Return (x, y) of the center of cell containing provided text 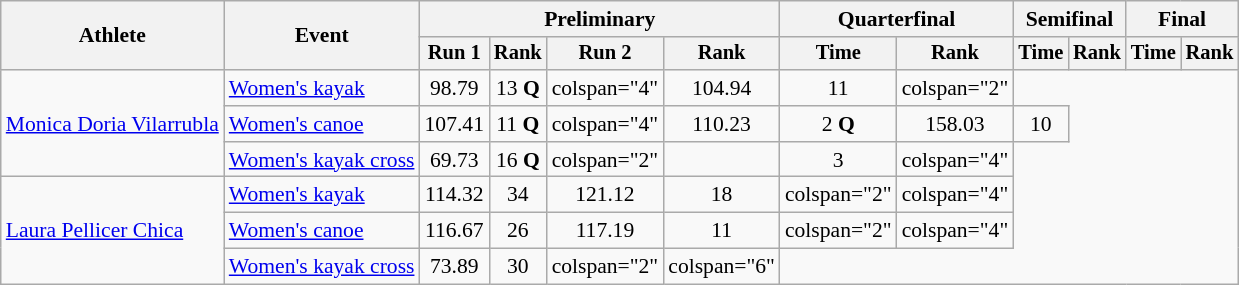
Preliminary (600, 19)
158.03 (956, 124)
3 (838, 160)
107.41 (454, 124)
Run 2 (606, 54)
26 (518, 231)
116.67 (454, 231)
2 Q (838, 124)
Run 1 (454, 54)
Final (1182, 19)
34 (518, 195)
69.73 (454, 160)
117.19 (606, 231)
Event (322, 36)
Monica Doria Vilarrubla (112, 124)
16 Q (518, 160)
Athlete (112, 36)
13 Q (518, 88)
colspan="6" (722, 267)
Quarterfinal (896, 19)
73.89 (454, 267)
104.94 (722, 88)
121.12 (606, 195)
Laura Pellicer Chica (112, 230)
110.23 (722, 124)
18 (722, 195)
114.32 (454, 195)
11 Q (518, 124)
10 (1040, 124)
98.79 (454, 88)
30 (518, 267)
Semifinal (1069, 19)
